Search for the cell housing the specified text and yield its (x, y) center coordinate. 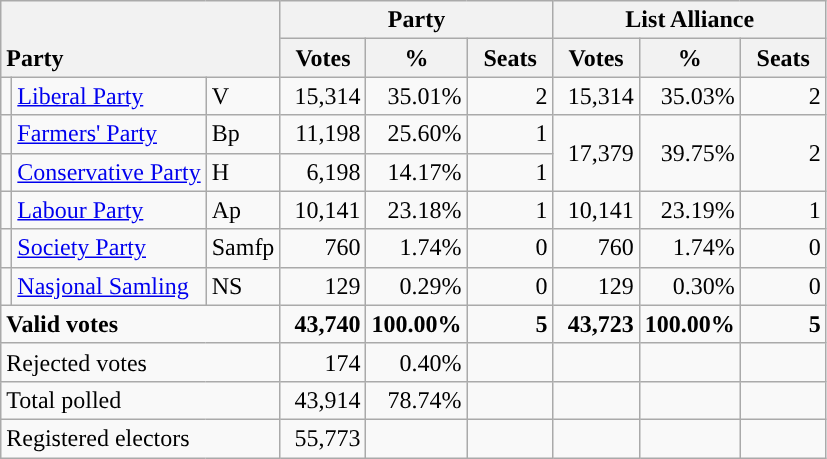
List Alliance (690, 20)
Farmers' Party (109, 134)
Valid votes (140, 324)
35.03% (690, 96)
Labour Party (109, 210)
17,379 (596, 153)
0.40% (416, 362)
Total polled (140, 400)
174 (323, 362)
43,914 (323, 400)
23.18% (416, 210)
0.29% (416, 286)
Society Party (109, 248)
Nasjonal Samling (109, 286)
0.30% (690, 286)
43,723 (596, 324)
Ap (243, 210)
6,198 (323, 172)
Samfp (243, 248)
Liberal Party (109, 96)
39.75% (690, 153)
Bp (243, 134)
NS (243, 286)
43,740 (323, 324)
78.74% (416, 400)
11,198 (323, 134)
25.60% (416, 134)
55,773 (323, 438)
H (243, 172)
V (243, 96)
Conservative Party (109, 172)
Registered electors (140, 438)
14.17% (416, 172)
23.19% (690, 210)
Rejected votes (140, 362)
35.01% (416, 96)
